Provide the (x, y) coordinate of the cell's center where the given text is located.  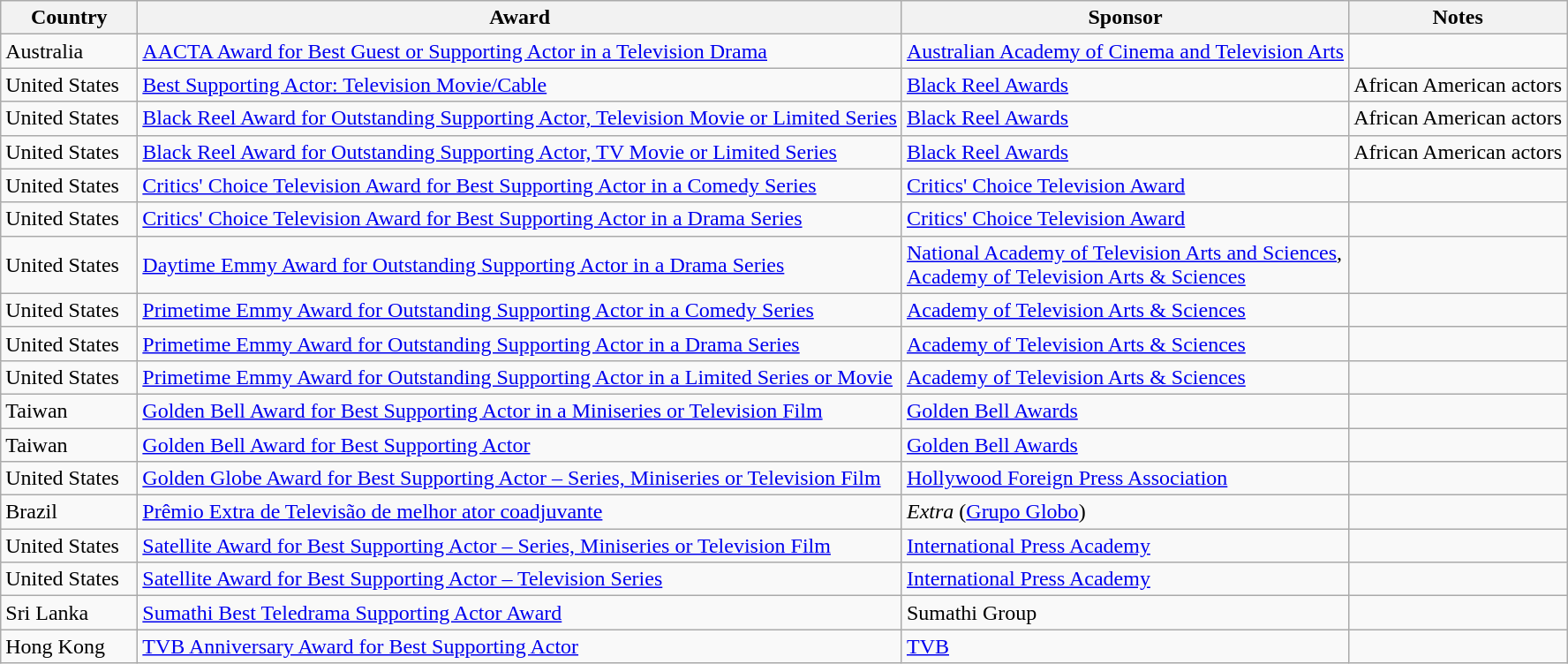
Primetime Emmy Award for Outstanding Supporting Actor in a Limited Series or Movie (520, 377)
Notes (1459, 18)
AACTA Award for Best Guest or Supporting Actor in a Television Drama (520, 51)
National Academy of Television Arts and Sciences,Academy of Television Arts & Sciences (1125, 265)
Country (69, 18)
Golden Bell Award for Best Supporting Actor (520, 444)
Australia (69, 51)
Prêmio Extra de Televisão de melhor ator coadjuvante (520, 512)
Primetime Emmy Award for Outstanding Supporting Actor in a Drama Series (520, 343)
Critics' Choice Television Award for Best Supporting Actor in a Drama Series (520, 219)
Hollywood Foreign Press Association (1125, 479)
Daytime Emmy Award for Outstanding Supporting Actor in a Drama Series (520, 265)
Sumathi Best Teledrama Supporting Actor Award (520, 613)
Satellite Award for Best Supporting Actor – Television Series (520, 579)
Critics' Choice Television Award for Best Supporting Actor in a Comedy Series (520, 185)
Sponsor (1125, 18)
Award (520, 18)
TVB Anniversary Award for Best Supporting Actor (520, 646)
Brazil (69, 512)
Golden Globe Award for Best Supporting Actor – Series, Miniseries or Television Film (520, 479)
Sri Lanka (69, 613)
Primetime Emmy Award for Outstanding Supporting Actor in a Comedy Series (520, 310)
Extra (Grupo Globo) (1125, 512)
TVB (1125, 646)
Satellite Award for Best Supporting Actor – Series, Miniseries or Television Film (520, 546)
Sumathi Group (1125, 613)
Australian Academy of Cinema and Television Arts (1125, 51)
Hong Kong (69, 646)
Best Supporting Actor: Television Movie/Cable (520, 85)
Black Reel Award for Outstanding Supporting Actor, TV Movie or Limited Series (520, 152)
Black Reel Award for Outstanding Supporting Actor, Television Movie or Limited Series (520, 118)
Golden Bell Award for Best Supporting Actor in a Miniseries or Television Film (520, 411)
